Detect which cell encompasses the target text, then output its [x, y] center coordinate. 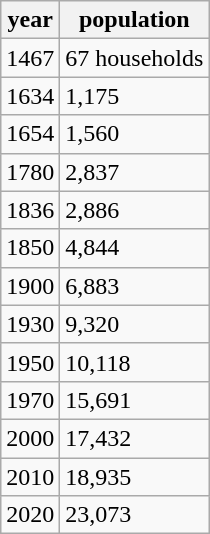
4,844 [134, 248]
population [134, 20]
2020 [30, 515]
1836 [30, 210]
2,886 [134, 210]
1900 [30, 286]
2,837 [134, 172]
1,560 [134, 134]
1634 [30, 96]
1,175 [134, 96]
1930 [30, 324]
9,320 [134, 324]
18,935 [134, 477]
1467 [30, 58]
67 households [134, 58]
2000 [30, 438]
1970 [30, 400]
23,073 [134, 515]
2010 [30, 477]
6,883 [134, 286]
17,432 [134, 438]
1654 [30, 134]
1850 [30, 248]
year [30, 20]
1780 [30, 172]
15,691 [134, 400]
10,118 [134, 362]
1950 [30, 362]
